Identify which cell holds the provided text, then report its (X, Y) central coordinate. 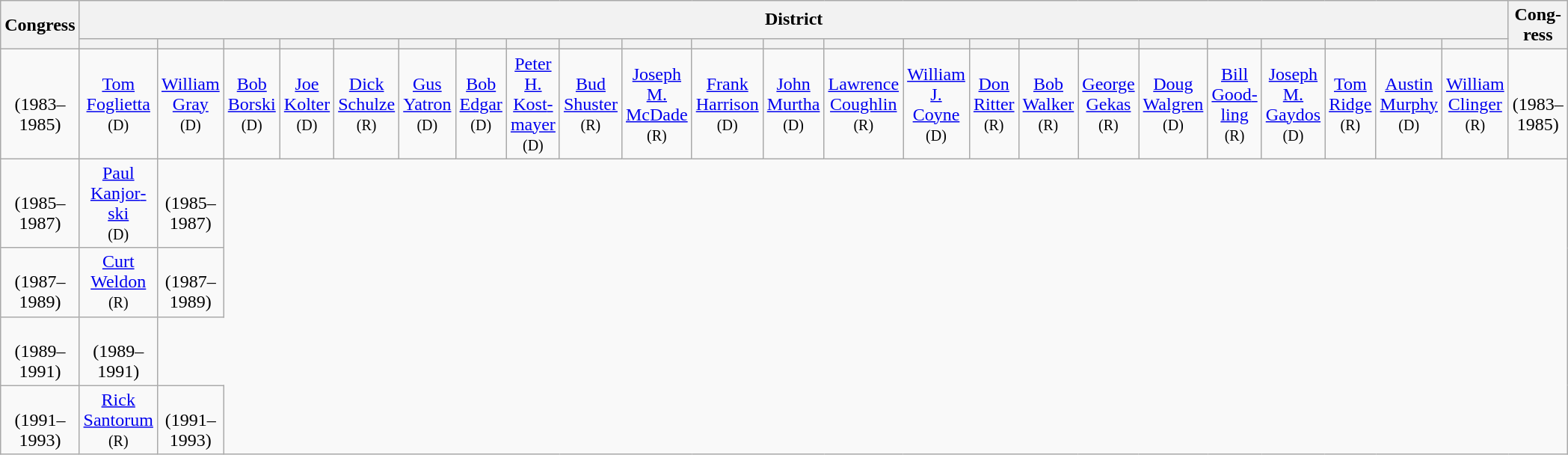
Cong­ress (1537, 25)
Congress (40, 25)
DonRitter (R) (994, 104)
TomFoglietta(D) (118, 104)
JosephM.Gaydos(D) (1293, 104)
GeorgeGekas(R) (1108, 104)
JosephM.McDade(R) (657, 104)
JohnMurtha(D) (793, 104)
BobBorski(D) (251, 104)
CurtWeldon (R) (118, 282)
WilliamGray(D) (190, 104)
DickSchulze(R) (366, 104)
BudShuster(R) (591, 104)
DougWalgren(D) (1173, 104)
AustinMurphy(D) (1409, 104)
BillGood­ling(R) (1235, 104)
LawrenceCoughlin(R) (864, 104)
WilliamClinger(R) (1475, 104)
FrankHarrison (D) (727, 104)
BobWalker(R) (1048, 104)
BobEdgar(D) (481, 104)
PaulKanjor­ski(D) (118, 204)
District (794, 19)
WilliamJ.Coyne(D) (936, 104)
GusYatron(D) (428, 104)
JoeKolter(D) (307, 104)
TomRidge(R) (1350, 104)
Peter H.Kost­mayer(D) (532, 104)
RickSantorum (R) (118, 420)
